Find where the given text appears and provide that cell's center as (x, y) coordinate. 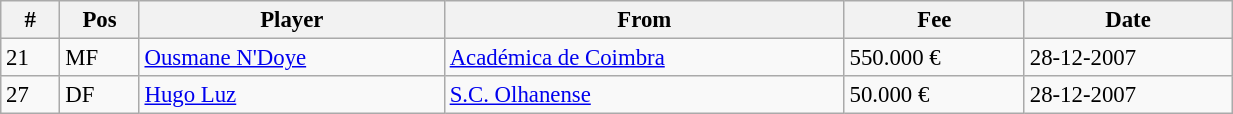
50.000 € (934, 95)
S.C. Olhanense (644, 95)
Académica de Coimbra (644, 58)
21 (30, 58)
MF (100, 58)
27 (30, 95)
Ousmane N'Doye (292, 58)
Player (292, 20)
Pos (100, 20)
# (30, 20)
From (644, 20)
Hugo Luz (292, 95)
Date (1128, 20)
DF (100, 95)
Fee (934, 20)
550.000 € (934, 58)
